Capture the cell that displays the provided text and extract its (x, y) central coordinate. 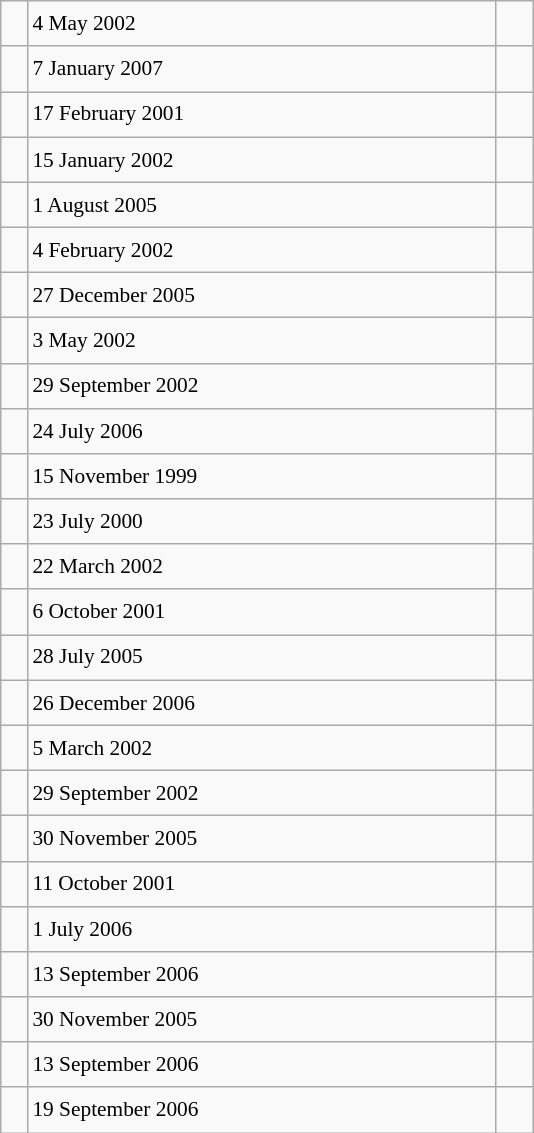
22 March 2002 (261, 566)
6 October 2001 (261, 612)
15 November 1999 (261, 476)
5 March 2002 (261, 748)
19 September 2006 (261, 1110)
4 February 2002 (261, 250)
4 May 2002 (261, 24)
28 July 2005 (261, 658)
24 July 2006 (261, 430)
11 October 2001 (261, 884)
23 July 2000 (261, 522)
7 January 2007 (261, 68)
1 July 2006 (261, 928)
26 December 2006 (261, 702)
27 December 2005 (261, 296)
17 February 2001 (261, 114)
3 May 2002 (261, 340)
1 August 2005 (261, 204)
15 January 2002 (261, 160)
